Determine the [x, y] coordinate at the center of the cell enclosing the given text.  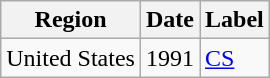
Label [235, 20]
Date [170, 20]
Region [71, 20]
United States [71, 58]
CS [235, 58]
1991 [170, 58]
